From the cell containing the given text, extract its center point as [x, y] coordinate. 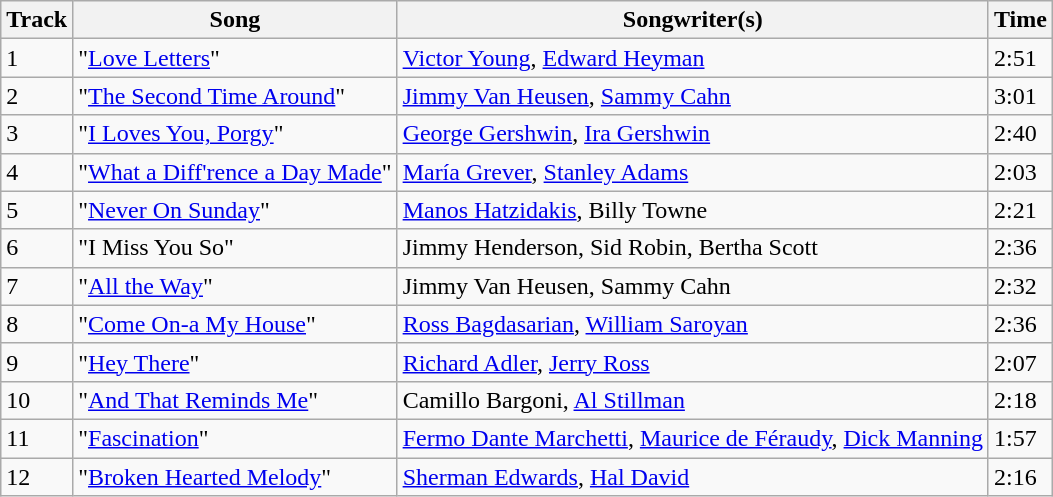
"Never On Sunday" [235, 210]
11 [37, 438]
"All the Way" [235, 286]
Song [235, 20]
2:18 [1020, 400]
2:21 [1020, 210]
George Gershwin, Ira Gershwin [692, 134]
1 [37, 58]
"Come On-a My House" [235, 324]
2:40 [1020, 134]
Manos Hatzidakis, Billy Towne [692, 210]
Fermo Dante Marchetti, Maurice de Féraudy, Dick Manning [692, 438]
Songwriter(s) [692, 20]
"The Second Time Around" [235, 96]
Time [1020, 20]
María Grever, Stanley Adams [692, 172]
9 [37, 362]
Sherman Edwards, Hal David [692, 477]
"What a Diff'rence a Day Made" [235, 172]
"Love Letters" [235, 58]
2 [37, 96]
3 [37, 134]
"I Miss You So" [235, 248]
2:03 [1020, 172]
Camillo Bargoni, Al Stillman [692, 400]
"And That Reminds Me" [235, 400]
1:57 [1020, 438]
"Broken Hearted Melody" [235, 477]
7 [37, 286]
Victor Young, Edward Heyman [692, 58]
5 [37, 210]
8 [37, 324]
10 [37, 400]
"I Loves You, Porgy" [235, 134]
"Fascination" [235, 438]
2:16 [1020, 477]
2:07 [1020, 362]
2:32 [1020, 286]
Ross Bagdasarian, William Saroyan [692, 324]
3:01 [1020, 96]
2:51 [1020, 58]
Track [37, 20]
6 [37, 248]
Jimmy Henderson, Sid Robin, Bertha Scott [692, 248]
12 [37, 477]
Richard Adler, Jerry Ross [692, 362]
4 [37, 172]
"Hey There" [235, 362]
